Return the (x, y) coordinate for the center point of the cell that contains the specified text.  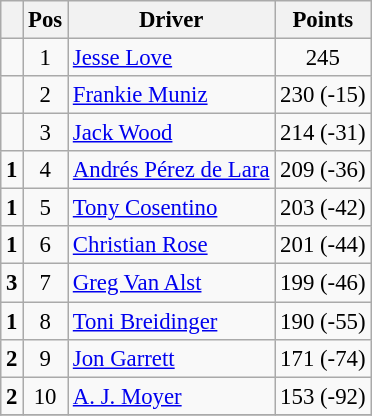
Christian Rose (172, 245)
Jon Garrett (172, 358)
Frankie Muniz (172, 95)
245 (323, 58)
5 (46, 208)
203 (-42) (323, 208)
Points (323, 20)
199 (-46) (323, 283)
Andrés Pérez de Lara (172, 170)
8 (46, 321)
Driver (172, 20)
A. J. Moyer (172, 396)
Jesse Love (172, 58)
6 (46, 245)
Jack Wood (172, 133)
Tony Cosentino (172, 208)
214 (-31) (323, 133)
230 (-15) (323, 95)
201 (-44) (323, 245)
153 (-92) (323, 396)
Pos (46, 20)
10 (46, 396)
7 (46, 283)
209 (-36) (323, 170)
4 (46, 170)
Greg Van Alst (172, 283)
190 (-55) (323, 321)
171 (-74) (323, 358)
9 (46, 358)
Toni Breidinger (172, 321)
